Scan for the cell matching the given text and deliver its (x, y) coordinate at center. 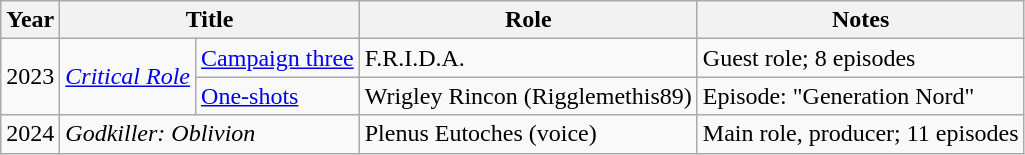
Role (528, 20)
Title (210, 20)
Campaign three (278, 58)
Critical Role (128, 77)
Notes (860, 20)
Godkiller: Oblivion (210, 134)
2023 (30, 77)
F.R.I.D.A. (528, 58)
Year (30, 20)
Wrigley Rincon (Rigglemethis89) (528, 96)
2024 (30, 134)
Guest role; 8 episodes (860, 58)
Plenus Eutoches (voice) (528, 134)
Main role, producer; 11 episodes (860, 134)
One-shots (278, 96)
Episode: "Generation Nord" (860, 96)
